Provide the (X, Y) coordinate of the cell's center where the given text is located.  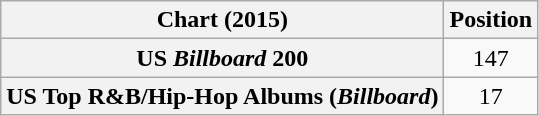
147 (491, 58)
17 (491, 96)
US Top R&B/Hip-Hop Albums (Billboard) (222, 96)
US Billboard 200 (222, 58)
Chart (2015) (222, 20)
Position (491, 20)
